Provide the [X, Y] coordinate of the cell's center where the given text is located.  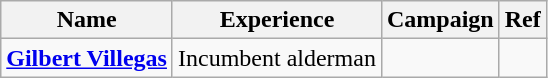
Name [87, 20]
Experience [276, 20]
Gilbert Villegas [87, 58]
Incumbent alderman [276, 58]
Ref [522, 20]
Campaign [440, 20]
